Detect which cell encompasses the target text, then output its [X, Y] center coordinate. 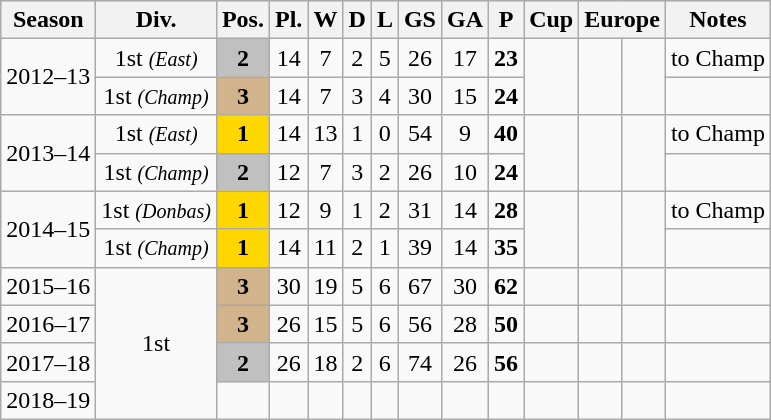
2013–14 [48, 153]
Pl. [288, 20]
W [326, 20]
GA [464, 20]
Notes [718, 20]
74 [420, 362]
18 [326, 362]
Europe [622, 20]
Pos. [242, 20]
13 [326, 134]
1st [156, 343]
19 [326, 286]
Cup [552, 20]
1st (Donbas) [156, 210]
2014–15 [48, 229]
P [506, 20]
2015–16 [48, 286]
Div. [156, 20]
67 [420, 286]
GS [420, 20]
39 [420, 248]
23 [506, 58]
50 [506, 324]
35 [506, 248]
31 [420, 210]
D [357, 20]
17 [464, 58]
40 [506, 134]
2017–18 [48, 362]
2012–13 [48, 77]
54 [420, 134]
2016–17 [48, 324]
L [384, 20]
2018–19 [48, 400]
11 [326, 248]
10 [464, 172]
Season [48, 20]
0 [384, 134]
62 [506, 286]
4 [384, 96]
